From the cell containing the given text, extract its center point as (x, y) coordinate. 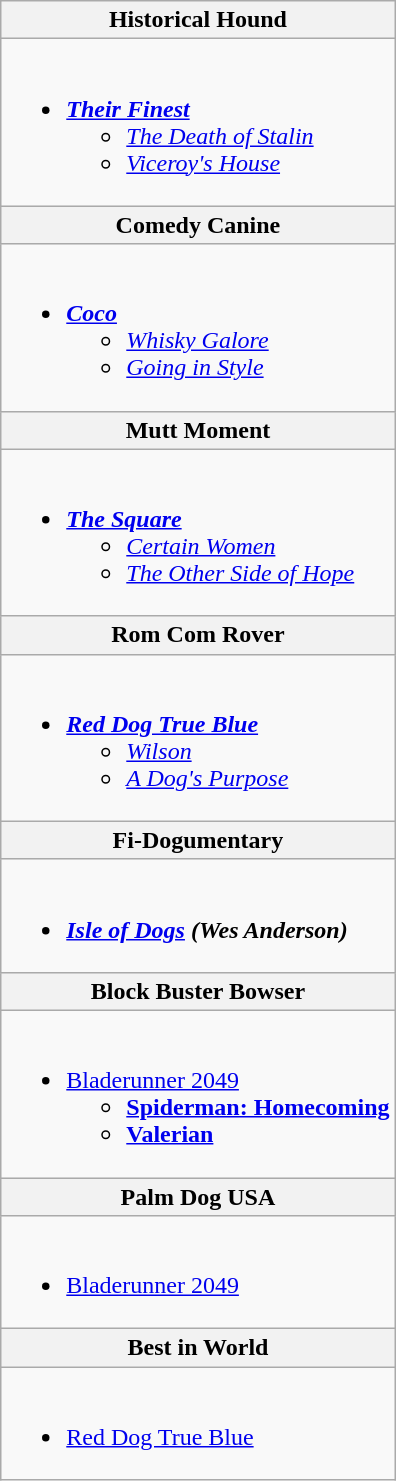
Historical Hound (198, 20)
Their FinestThe Death of StalinViceroy's House (198, 122)
Comedy Canine (198, 225)
Bladerunner 2049Spiderman: HomecomingValerian (198, 1094)
Red Dog True BlueWilsonA Dog's Purpose (198, 738)
CocoWhisky GaloreGoing in Style (198, 328)
Best in World (198, 1348)
Mutt Moment (198, 430)
Palm Dog USA (198, 1197)
Block Buster Bowser (198, 991)
Rom Com Rover (198, 635)
Fi-Dogumentary (198, 840)
Bladerunner 2049 (198, 1272)
Isle of Dogs (Wes Anderson) (198, 916)
The SquareCertain WomenThe Other Side of Hope (198, 532)
Red Dog True Blue (198, 1424)
